Provide the (x, y) coordinate of the cell's center where the given text is located.  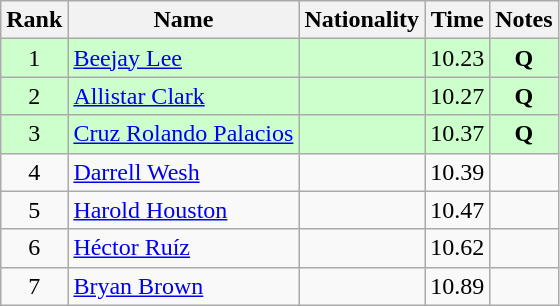
10.23 (458, 58)
Harold Houston (184, 210)
4 (34, 172)
10.39 (458, 172)
6 (34, 248)
Name (184, 20)
10.37 (458, 134)
10.27 (458, 96)
Cruz Rolando Palacios (184, 134)
Allistar Clark (184, 96)
3 (34, 134)
7 (34, 286)
Nationality (362, 20)
10.62 (458, 248)
Darrell Wesh (184, 172)
Rank (34, 20)
1 (34, 58)
10.47 (458, 210)
Héctor Ruíz (184, 248)
10.89 (458, 286)
2 (34, 96)
Notes (524, 20)
Time (458, 20)
Beejay Lee (184, 58)
5 (34, 210)
Bryan Brown (184, 286)
